Determine the [x, y] coordinate at the center of the cell enclosing the given text.  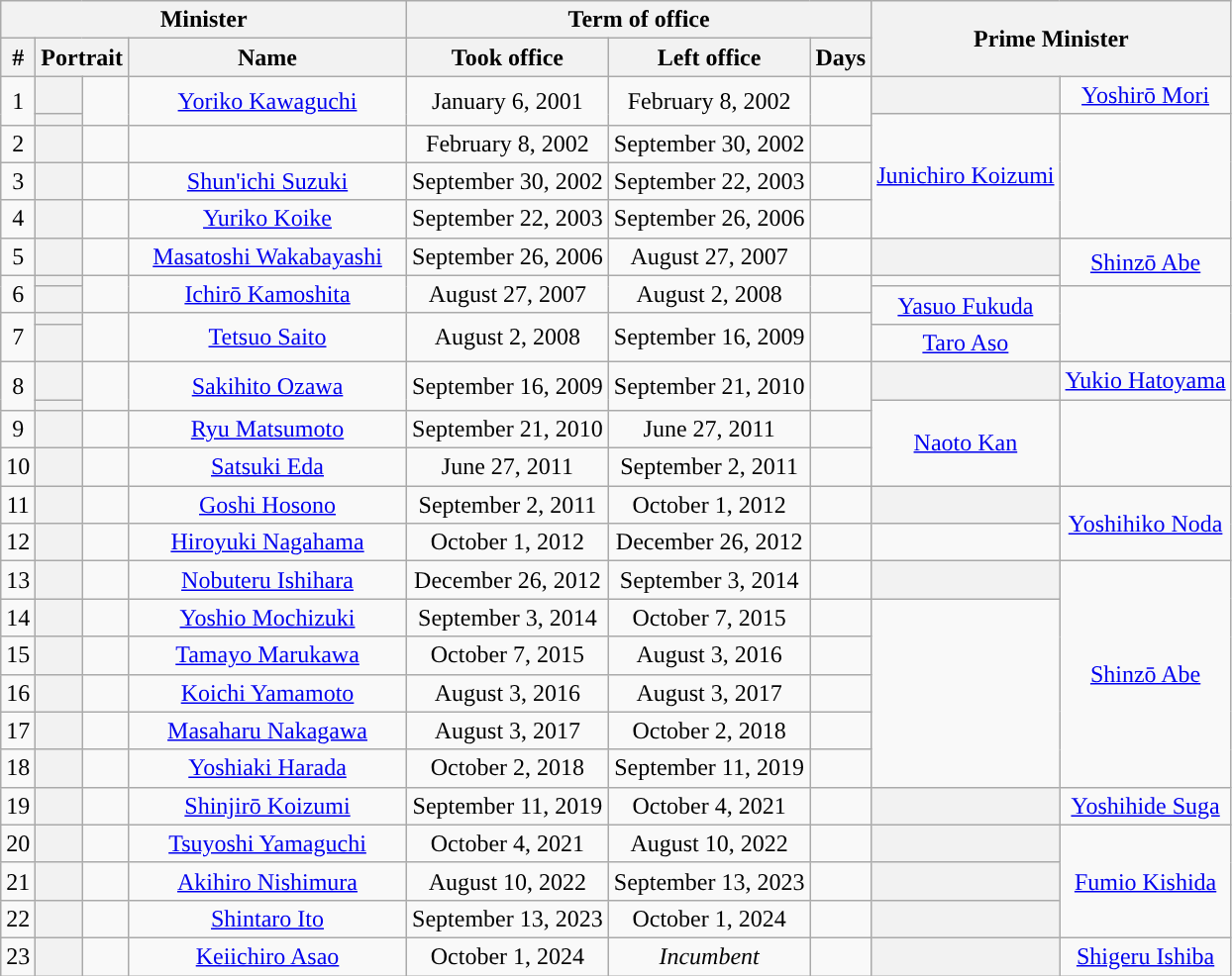
21 [18, 881]
17 [18, 731]
Taro Aso [966, 342]
13 [18, 580]
Satsuki Eda [267, 467]
Nobuteru Ishihara [267, 580]
12 [18, 542]
Koichi Yamamoto [267, 693]
Yoshirō Mori [1145, 95]
Minister [204, 20]
Fumio Kishida [1145, 881]
19 [18, 806]
16 [18, 693]
Tsuyoshi Yamaguchi [267, 843]
Junichiro Koizumi [966, 176]
20 [18, 843]
Yoriko Kawaguchi [267, 101]
Yoshihide Suga [1145, 806]
Ichirō Kamoshita [267, 294]
9 [18, 430]
Term of office [640, 20]
Yasuo Fukuda [966, 305]
7 [18, 337]
Yoshihiko Noda [1145, 524]
Took office [508, 57]
Prime Minister [1052, 39]
14 [18, 618]
# [18, 57]
22 [18, 919]
3 [18, 181]
Naoto Kan [966, 443]
Yoshiaki Harada [267, 768]
Shigeru Ishiba [1145, 956]
Yoshio Mochizuki [267, 618]
8 [18, 386]
Keiichiro Asao [267, 956]
Portrait [82, 57]
Ryu Matsumoto [267, 430]
Goshi Hosono [267, 505]
Sakihito Ozawa [267, 386]
Masaharu Nakagawa [267, 731]
Days [841, 57]
Name [267, 57]
Shintaro Ito [267, 919]
2 [18, 144]
Masatoshi Wakabayashi [267, 256]
Incumbent [709, 956]
4 [18, 219]
Yukio Hatoyama [1145, 380]
Left office [709, 57]
18 [18, 768]
5 [18, 256]
January 6, 2001 [508, 101]
Tamayo Marukawa [267, 655]
6 [18, 294]
Yuriko Koike [267, 219]
Shinjirō Koizumi [267, 806]
10 [18, 467]
1 [18, 101]
23 [18, 956]
Tetsuo Saito [267, 337]
Hiroyuki Nagahama [267, 542]
11 [18, 505]
15 [18, 655]
Akihiro Nishimura [267, 881]
Shun'ichi Suzuki [267, 181]
